Detect which cell encompasses the target text, then output its [x, y] center coordinate. 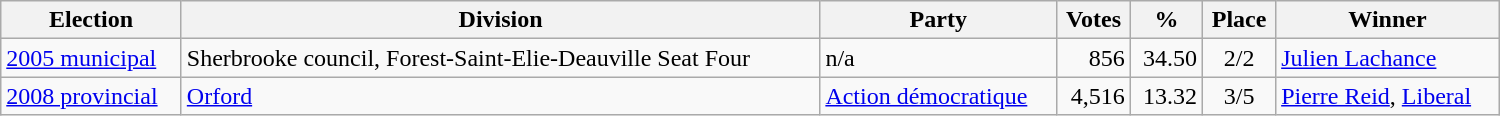
Pierre Reid, Liberal [1388, 96]
Votes [1094, 20]
2008 provincial [92, 96]
Winner [1388, 20]
2005 municipal [92, 58]
Place [1240, 20]
34.50 [1166, 58]
Orford [500, 96]
Sherbrooke council, Forest-Saint-Elie-Deauville Seat Four [500, 58]
% [1166, 20]
Division [500, 20]
n/a [938, 58]
Election [92, 20]
Party [938, 20]
Julien Lachance [1388, 58]
2/2 [1240, 58]
3/5 [1240, 96]
856 [1094, 58]
4,516 [1094, 96]
13.32 [1166, 96]
Action démocratique [938, 96]
